Scan for the cell matching the given text and deliver its (x, y) coordinate at center. 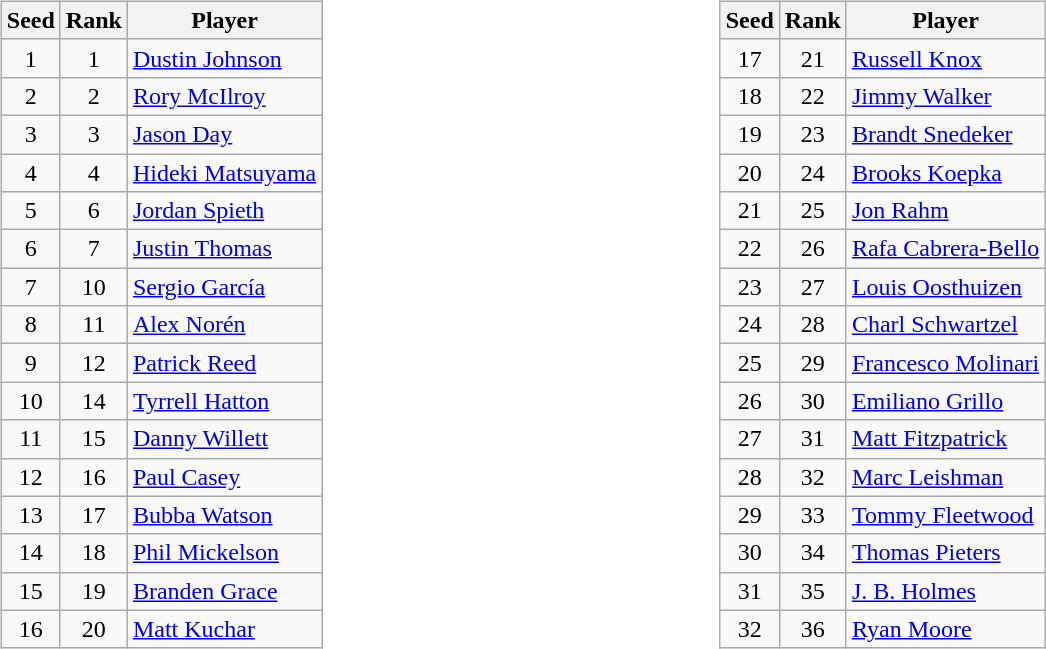
5 (30, 211)
Thomas Pieters (945, 553)
Rory McIlroy (224, 96)
Ryan Moore (945, 629)
Jordan Spieth (224, 211)
Tommy Fleetwood (945, 515)
Hideki Matsuyama (224, 173)
Justin Thomas (224, 249)
Rafa Cabrera-Bello (945, 249)
Bubba Watson (224, 515)
Paul Casey (224, 477)
Dustin Johnson (224, 58)
Emiliano Grillo (945, 401)
Louis Oosthuizen (945, 287)
Jon Rahm (945, 211)
Matt Kuchar (224, 629)
33 (812, 515)
Jason Day (224, 134)
Charl Schwartzel (945, 325)
Brooks Koepka (945, 173)
Alex Norén (224, 325)
Branden Grace (224, 591)
Phil Mickelson (224, 553)
J. B. Holmes (945, 591)
36 (812, 629)
8 (30, 325)
35 (812, 591)
Matt Fitzpatrick (945, 439)
34 (812, 553)
Brandt Snedeker (945, 134)
Tyrrell Hatton (224, 401)
Jimmy Walker (945, 96)
Sergio García (224, 287)
Danny Willett (224, 439)
9 (30, 363)
Patrick Reed (224, 363)
Russell Knox (945, 58)
Francesco Molinari (945, 363)
Marc Leishman (945, 477)
13 (30, 515)
